Identify which cell holds the provided text, then report its [x, y] central coordinate. 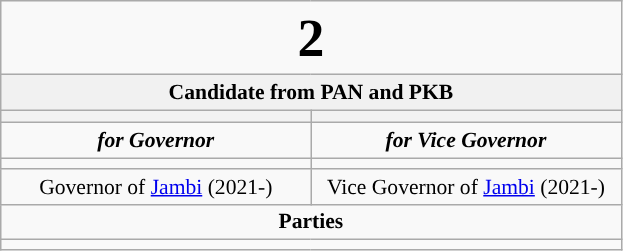
2 [311, 38]
for Governor [156, 141]
Parties [311, 222]
for Vice Governor [466, 141]
Governor of Jambi (2021-) [156, 187]
Vice Governor of Jambi (2021-) [466, 187]
Candidate from PAN and PKB [311, 92]
